Extract the [x, y] coordinate from the center of the cell holding the provided text.  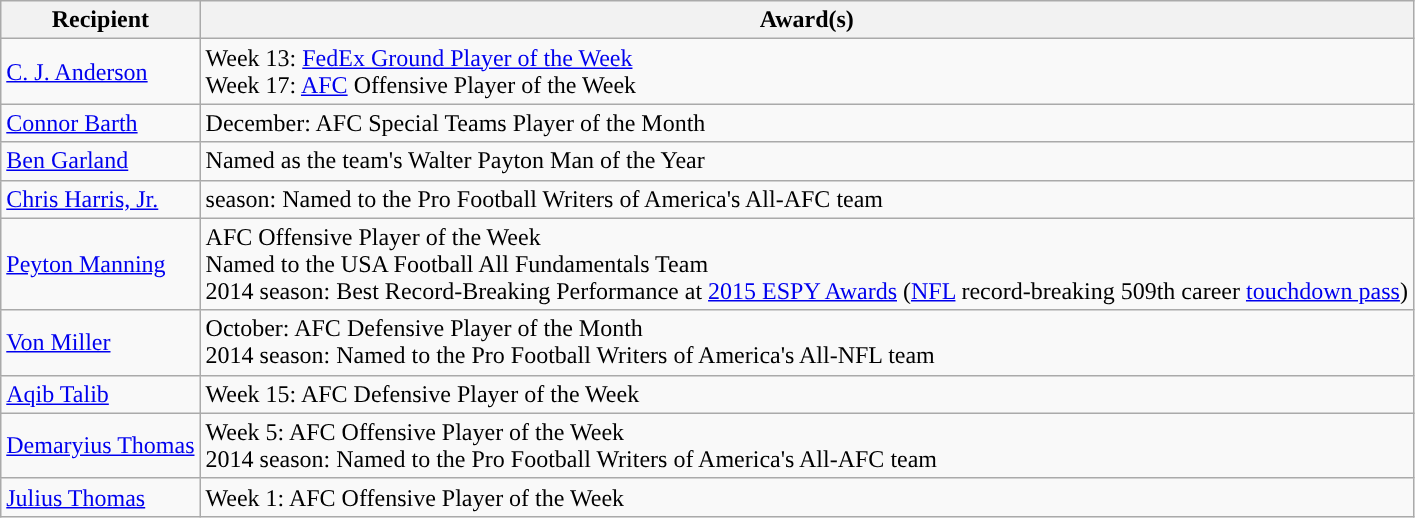
season: Named to the Pro Football Writers of America's All-AFC team [806, 199]
Connor Barth [100, 123]
Peyton Manning [100, 264]
Demaryius Thomas [100, 446]
Aqib Talib [100, 394]
Von Miller [100, 342]
Julius Thomas [100, 497]
Named as the team's Walter Payton Man of the Year [806, 161]
Ben Garland [100, 161]
December: AFC Special Teams Player of the Month [806, 123]
Week 13: FedEx Ground Player of the WeekWeek 17: AFC Offensive Player of the Week [806, 72]
C. J. Anderson [100, 72]
Chris Harris, Jr. [100, 199]
October: AFC Defensive Player of the Month2014 season: Named to the Pro Football Writers of America's All-NFL team [806, 342]
Week 15: AFC Defensive Player of the Week [806, 394]
Award(s) [806, 20]
Week 1: AFC Offensive Player of the Week [806, 497]
Recipient [100, 20]
Week 5: AFC Offensive Player of the Week2014 season: Named to the Pro Football Writers of America's All-AFC team [806, 446]
